Extract the [x, y] coordinate from the center of the cell holding the provided text.  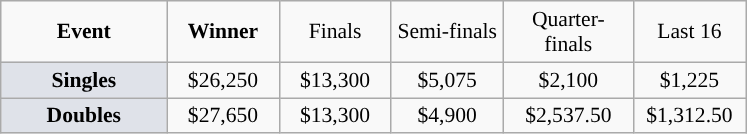
Last 16 [689, 32]
Doubles [84, 116]
$2,100 [568, 80]
Finals [335, 32]
Quarter-finals [568, 32]
$26,250 [223, 80]
Semi-finals [447, 32]
$2,537.50 [568, 116]
Winner [223, 32]
$4,900 [447, 116]
Singles [84, 80]
$27,650 [223, 116]
$1,312.50 [689, 116]
$1,225 [689, 80]
Event [84, 32]
$5,075 [447, 80]
